Return [x, y] of the center of cell containing provided text 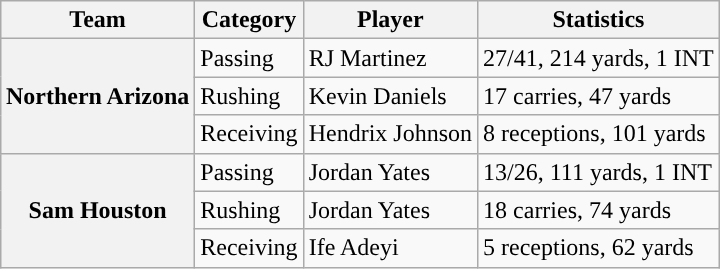
Northern Arizona [97, 96]
Hendrix Johnson [390, 134]
Category [249, 20]
RJ Martinez [390, 58]
Kevin Daniels [390, 96]
8 receptions, 101 yards [599, 134]
Statistics [599, 20]
27/41, 214 yards, 1 INT [599, 58]
Team [97, 20]
17 carries, 47 yards [599, 96]
Player [390, 20]
13/26, 111 yards, 1 INT [599, 172]
5 receptions, 62 yards [599, 248]
Sam Houston [97, 210]
18 carries, 74 yards [599, 210]
Ife Adeyi [390, 248]
